Return the [X, Y] coordinate for the center point of the cell that contains the specified text.  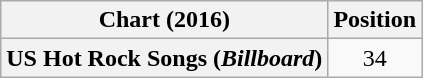
Chart (2016) [164, 20]
US Hot Rock Songs (Billboard) [164, 58]
Position [375, 20]
34 [375, 58]
